Detect which cell encompasses the target text, then output its (x, y) center coordinate. 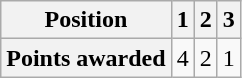
Points awarded (86, 58)
4 (182, 58)
3 (228, 20)
Position (86, 20)
